Provide the (x, y) coordinate of the cell's center where the given text is located.  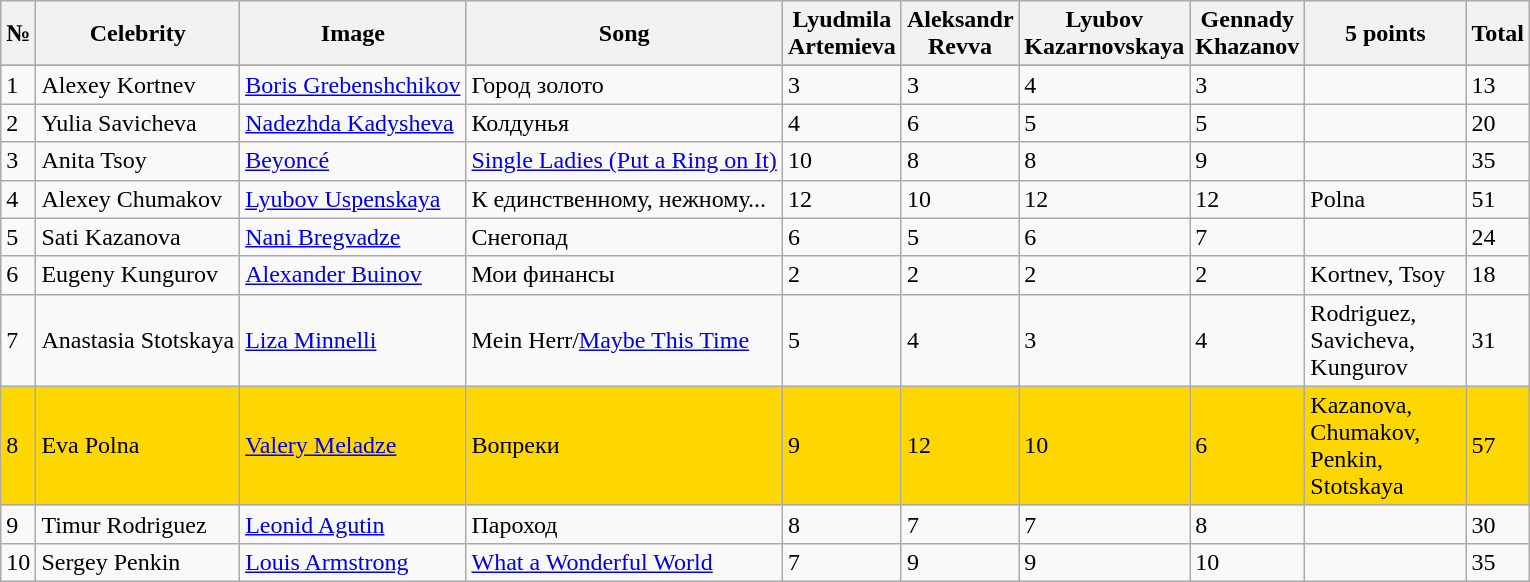
Mein Herr/Maybe This Time (624, 340)
Rodriguez, Savicheva, Kungurov (1386, 340)
Kortnev, Tsoy (1386, 275)
20 (1498, 123)
Вопреки (624, 446)
What a Wonderful World (624, 562)
5 points (1386, 34)
Louis Armstrong (353, 562)
Пароход (624, 524)
Lyudmila Artemieva (842, 34)
1 (18, 85)
Single Ladies (Put a Ring on It) (624, 161)
Lyubov Uspenskaya (353, 199)
К единственному, нежному... (624, 199)
51 (1498, 199)
Alexey Kortnev (138, 85)
Kazanova, Chumakov, Penkin, Stotskaya (1386, 446)
Sati Kazanova (138, 237)
Eva Polna (138, 446)
Alexey Chumakov (138, 199)
Total (1498, 34)
57 (1498, 446)
Мои финансы (624, 275)
24 (1498, 237)
Eugeny Kungurov (138, 275)
Gennady Khazanov (1248, 34)
Nani Bregvadze (353, 237)
13 (1498, 85)
18 (1498, 275)
31 (1498, 340)
Valery Meladze (353, 446)
Leonid Agutin (353, 524)
Image (353, 34)
Anastasia Stotskaya (138, 340)
Liza Minnelli (353, 340)
Song (624, 34)
№ (18, 34)
Город золото (624, 85)
Celebrity (138, 34)
Timur Rodriguez (138, 524)
Boris Grebenshchikov (353, 85)
Yulia Savicheva (138, 123)
Lyubov Kazarnovskaya (1104, 34)
Polna (1386, 199)
Aleksandr Revva (960, 34)
Beyoncé (353, 161)
Anita Tsoy (138, 161)
Sergey Penkin (138, 562)
Alexander Buinov (353, 275)
Nadezhda Kadysheva (353, 123)
Колдунья (624, 123)
Снегопад (624, 237)
30 (1498, 524)
